Locate the cell with the specified text and output its (x, y) center coordinate. 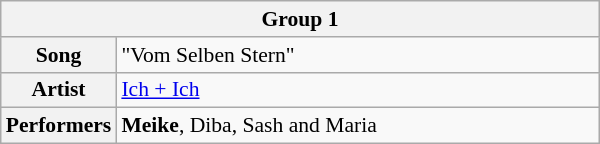
Meike, Diba, Sash and Maria (358, 126)
Ich + Ich (358, 90)
Song (59, 55)
"Vom Selben Stern" (358, 55)
Group 1 (300, 19)
Performers (59, 126)
Artist (59, 90)
